Scan for the cell matching the given text and deliver its [X, Y] coordinate at center. 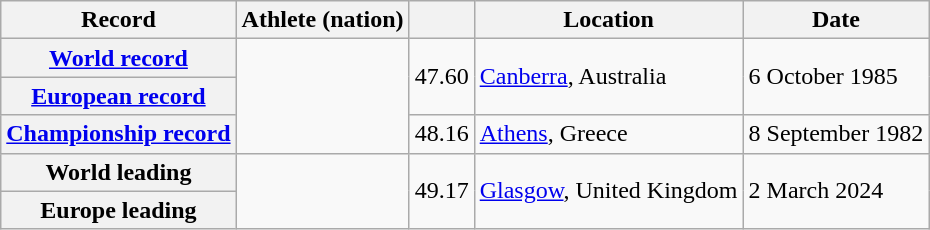
World leading [118, 172]
Glasgow, United Kingdom [608, 191]
6 October 1985 [836, 77]
Athens, Greece [608, 134]
World record [118, 58]
Location [608, 20]
Athlete (nation) [322, 20]
Date [836, 20]
Championship record [118, 134]
European record [118, 96]
48.16 [442, 134]
Europe leading [118, 210]
2 March 2024 [836, 191]
8 September 1982 [836, 134]
Canberra, Australia [608, 77]
49.17 [442, 191]
47.60 [442, 77]
Record [118, 20]
